Provide the [X, Y] coordinate of the cell's center where the given text is located.  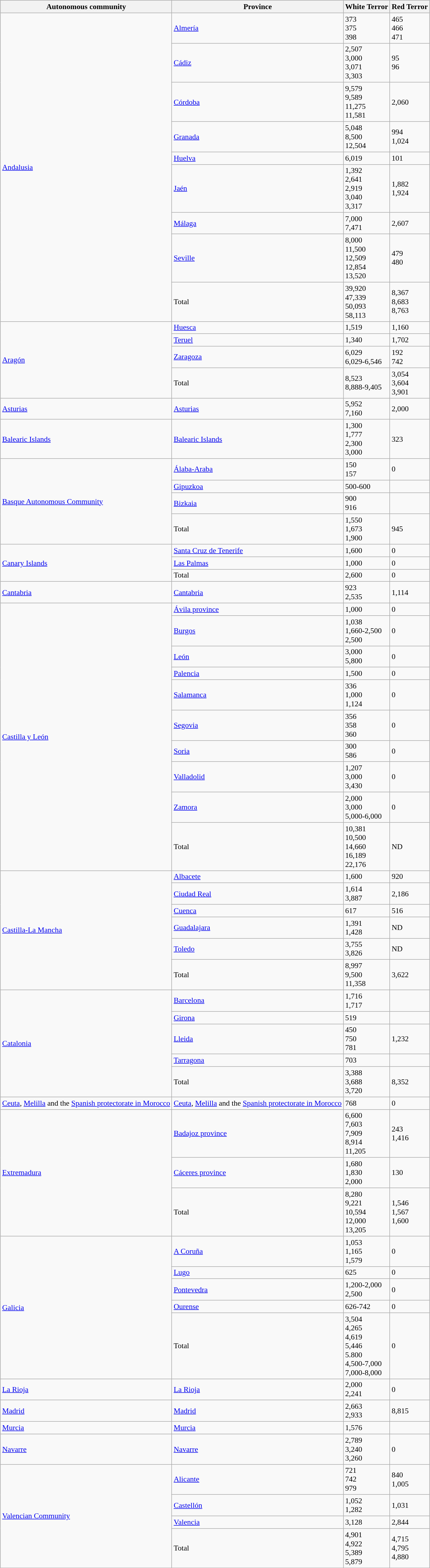
4,9014,9225,3895,879 [367, 1548]
Ourense [258, 1307]
A Coruña [258, 1251]
8,9979,50011,358 [367, 975]
Canary Islands [86, 563]
1,576 [367, 1428]
8,815 [410, 1410]
Red Terror [410, 7]
Castilla y León [86, 737]
Huelva [258, 158]
1,114 [410, 592]
Extremadura [86, 1173]
Castellón [258, 1505]
1,519 [367, 328]
8,00011,50012,50912,85413,520 [367, 258]
Jaén [258, 189]
Tarragona [258, 1060]
2,0002,241 [367, 1389]
1,8821,924 [410, 189]
Segovia [258, 725]
8,352 [410, 1081]
300586 [367, 751]
626-742 [367, 1307]
1,7161,717 [367, 1000]
1,3922,6412,9193,0403,317 [367, 189]
Barcelona [258, 1000]
900916 [367, 503]
479480 [410, 258]
2,0003,0005,000-6,000 [367, 807]
1,6801,8302,000 [367, 1172]
450750781 [367, 1039]
Aragón [86, 360]
Guadalajara [258, 927]
3,0543,6043,901 [410, 383]
9941,024 [410, 136]
945 [410, 529]
Catalonia [86, 1043]
Álaba-Araba [258, 469]
Salamanca [258, 695]
2,5073,0003,0713,303 [367, 63]
9232,535 [367, 592]
Albacete [258, 877]
9596 [410, 63]
Almería [258, 28]
2,000 [410, 409]
625 [367, 1273]
2,7893,2403,260 [367, 1449]
768 [367, 1103]
1,3001,7772,3003,000 [367, 439]
Lleida [258, 1039]
1,031 [410, 1505]
Huesca [258, 328]
Córdoba [258, 102]
323 [410, 439]
3,128 [367, 1522]
150157 [367, 469]
1,160 [410, 328]
Badajoz province [258, 1134]
Valencian Community [86, 1516]
2431,416 [410, 1134]
373375398 [367, 28]
2,844 [410, 1522]
3,0005,800 [367, 657]
465466471 [410, 28]
8,5238,888-9,405 [367, 383]
9,5799,58911,27511,581 [367, 102]
Basque Autonomous Community [86, 501]
721742979 [367, 1480]
Bizkaia [258, 503]
500-600 [367, 486]
6,019 [367, 158]
6,0296,029-6,546 [367, 357]
Autonomous community [86, 7]
2,607 [410, 223]
Málaga [258, 223]
Andalusia [86, 167]
1,2073,0003,430 [367, 777]
Ávila province [258, 609]
Valencia [258, 1522]
5,0488,50012,504 [367, 136]
Granada [258, 136]
1,500 [367, 673]
1,0521,282 [367, 1505]
Santa Cruz de Tenerife [258, 551]
Las Palmas [258, 563]
3,3883,6883,720 [367, 1081]
2,186 [410, 894]
1,340 [367, 340]
10,38110,50014,66016,18922,176 [367, 846]
Alicante [258, 1480]
1,702 [410, 340]
Ciudad Real [258, 894]
101 [410, 158]
5,9527,160 [367, 409]
Cuenca [258, 911]
1,232 [410, 1039]
Galicia [86, 1307]
2,600 [367, 575]
920 [410, 877]
519 [367, 1017]
Lugo [258, 1273]
1,200-2,0002,500 [367, 1289]
3361,0001,124 [367, 695]
6,6007,6037,9098,91411,205 [367, 1134]
2,060 [410, 102]
130 [410, 1172]
White Terror [367, 7]
Palencia [258, 673]
León [258, 657]
3,5044,2654,6195,4465.8004,500-7,0007,000-8,000 [367, 1345]
Toledo [258, 948]
356358360 [367, 725]
Gipuzkoa [258, 486]
3,622 [410, 975]
Cádiz [258, 63]
1,3911,428 [367, 927]
8401,005 [410, 1480]
703 [367, 1060]
Teruel [258, 340]
Zaragoza [258, 357]
Soria [258, 751]
2,6632,933 [367, 1410]
4,7154,7954,880 [410, 1548]
1,5461,5671,600 [410, 1212]
Burgos [258, 631]
Pontevedra [258, 1289]
39,92047,33950,09358,113 [367, 302]
7,0007,471 [367, 223]
Province [258, 7]
617 [367, 911]
1,6143,887 [367, 894]
Castilla-La Mancha [86, 930]
516 [410, 911]
8,2809,22110,59412,00013,205 [367, 1212]
Valladolid [258, 777]
1,0381,660-2,5002,500 [367, 631]
1,5501,6731,900 [367, 529]
3,7553,826 [367, 948]
Zamora [258, 807]
8,3678,6838,763 [410, 302]
Cáceres province [258, 1172]
1,0531,1651,579 [367, 1251]
Seville [258, 258]
Girona [258, 1017]
192742 [410, 357]
